Return the (X, Y) coordinate for the center point of the cell that contains the specified text.  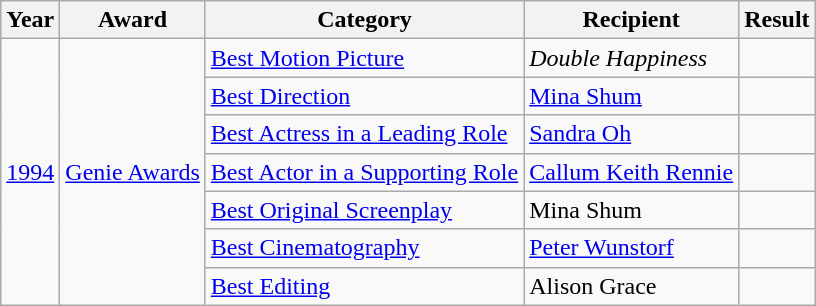
Category (364, 20)
Best Direction (364, 96)
Year (30, 20)
Recipient (632, 20)
Double Happiness (632, 58)
Best Cinematography (364, 248)
Callum Keith Rennie (632, 172)
Sandra Oh (632, 134)
Peter Wunstorf (632, 248)
Best Original Screenplay (364, 210)
Best Actress in a Leading Role (364, 134)
Best Editing (364, 286)
Alison Grace (632, 286)
Best Actor in a Supporting Role (364, 172)
Result (777, 20)
1994 (30, 172)
Genie Awards (133, 172)
Best Motion Picture (364, 58)
Award (133, 20)
